Output the (x, y) coordinate of the center of the cell containing the given text.  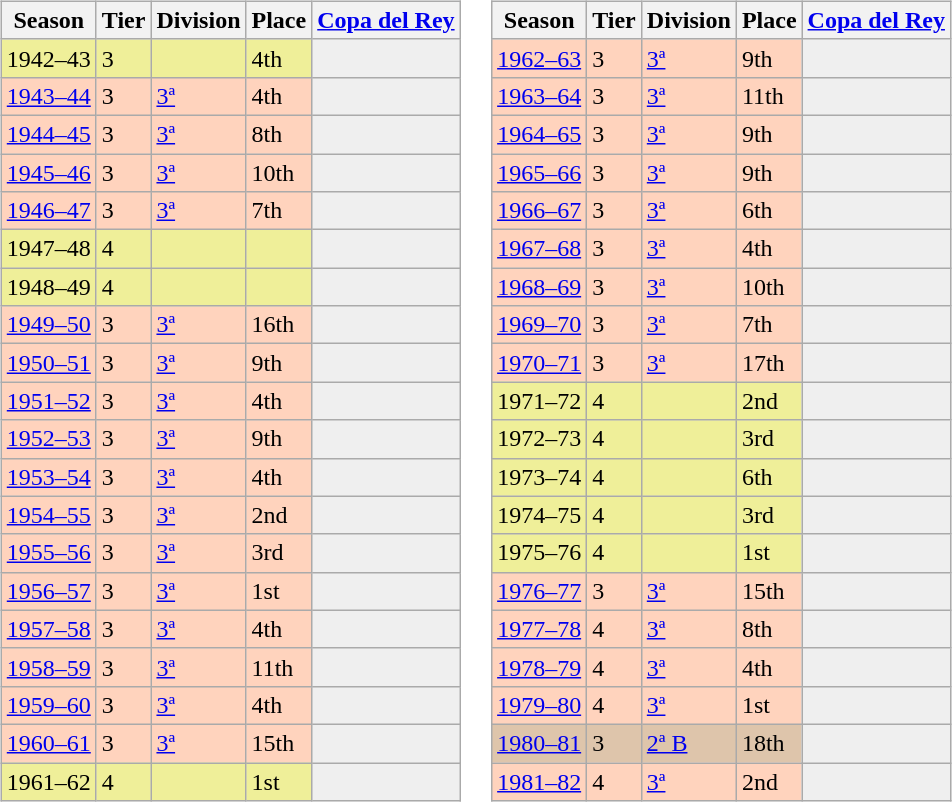
1942–43 (48, 58)
1967–68 (540, 249)
1961–62 (48, 781)
1971–72 (540, 401)
1965–66 (540, 173)
1969–70 (540, 325)
1945–46 (48, 173)
1959–60 (48, 705)
1953–54 (48, 477)
1980–81 (540, 743)
1943–44 (48, 96)
1970–71 (540, 363)
1946–47 (48, 211)
1954–55 (48, 515)
1963–64 (540, 96)
1981–82 (540, 781)
1978–79 (540, 667)
1979–80 (540, 705)
1949–50 (48, 325)
16th (279, 325)
17th (769, 363)
18th (769, 743)
1973–74 (540, 477)
1962–63 (540, 58)
1948–49 (48, 287)
1966–67 (540, 211)
1974–75 (540, 515)
1972–73 (540, 439)
1977–78 (540, 629)
1952–53 (48, 439)
1957–58 (48, 629)
1964–65 (540, 134)
1968–69 (540, 287)
1944–45 (48, 134)
1976–77 (540, 591)
1958–59 (48, 667)
1955–56 (48, 553)
1960–61 (48, 743)
1950–51 (48, 363)
1956–57 (48, 591)
1951–52 (48, 401)
2ª B (688, 743)
1975–76 (540, 553)
1947–48 (48, 249)
